Scan for the cell matching the given text and deliver its (X, Y) coordinate at center. 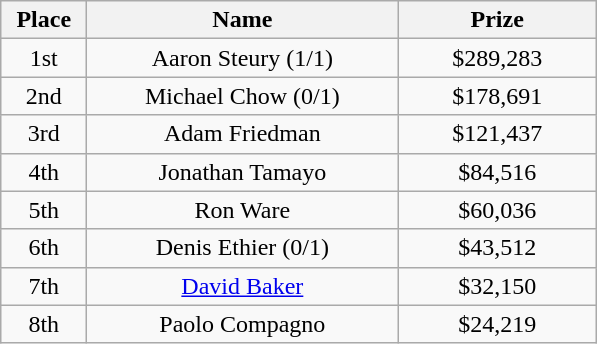
Paolo Compagno (242, 324)
Adam Friedman (242, 134)
Place (44, 20)
$121,437 (498, 134)
$24,219 (498, 324)
Name (242, 20)
$43,512 (498, 248)
Michael Chow (0/1) (242, 96)
1st (44, 58)
$289,283 (498, 58)
Aaron Steury (1/1) (242, 58)
5th (44, 210)
6th (44, 248)
$32,150 (498, 286)
3rd (44, 134)
2nd (44, 96)
$84,516 (498, 172)
4th (44, 172)
$178,691 (498, 96)
David Baker (242, 286)
8th (44, 324)
Prize (498, 20)
7th (44, 286)
Ron Ware (242, 210)
$60,036 (498, 210)
Jonathan Tamayo (242, 172)
Denis Ethier (0/1) (242, 248)
